Pinpoint the cell where the given text exists, returning its (X, Y) midpoint coordinate. 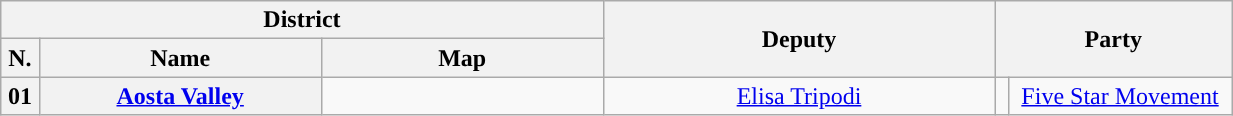
Deputy (799, 39)
District (302, 20)
01 (20, 96)
Aosta Valley (180, 96)
Map (462, 58)
Elisa Tripodi (799, 96)
Five Star Movement (1120, 96)
Name (180, 58)
N. (20, 58)
Party (1114, 39)
